Return the [X, Y] coordinate for the center point of the cell that contains the specified text.  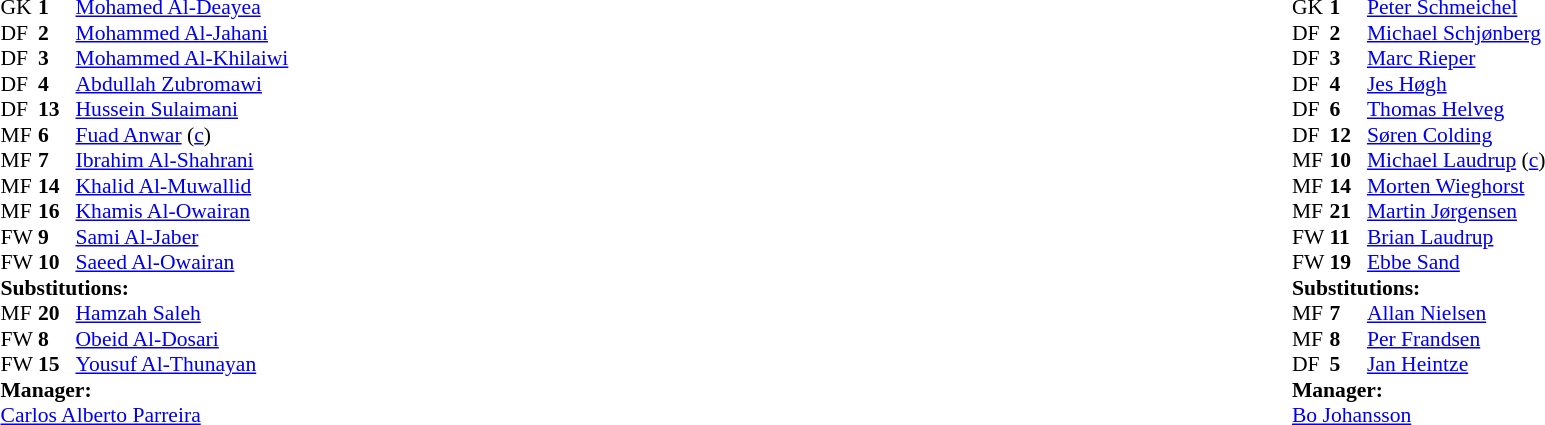
12 [1348, 135]
Saeed Al-Owairan [182, 263]
Khamis Al-Owairan [182, 211]
Abdullah Zubromawi [182, 84]
21 [1348, 211]
19 [1348, 263]
5 [1348, 365]
Ibrahim Al-Shahrani [182, 161]
16 [57, 211]
Sami Al-Jaber [182, 237]
Mohammed Al-Jahani [182, 33]
20 [57, 313]
Hussein Sulaimani [182, 109]
Yousuf Al-Thunayan [182, 365]
13 [57, 109]
Fuad Anwar (c) [182, 135]
11 [1348, 237]
Substitutions: [144, 288]
Manager: [144, 390]
Mohammed Al-Khilaiwi [182, 59]
9 [57, 237]
Hamzah Saleh [182, 313]
Khalid Al-Muwallid [182, 186]
15 [57, 365]
Obeid Al-Dosari [182, 339]
